Find where the given text appears and provide that cell's center as (x, y) coordinate. 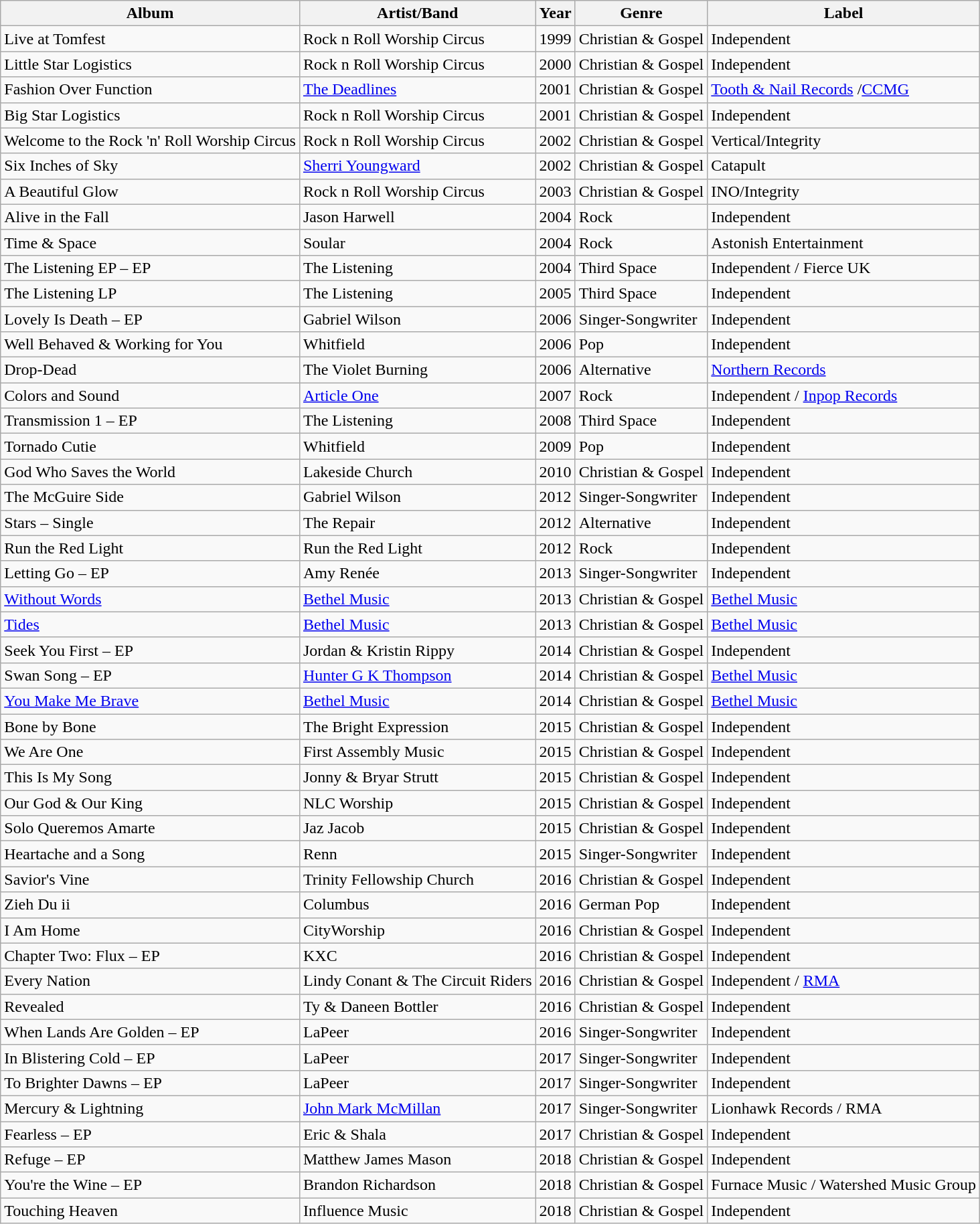
Letting Go – EP (150, 574)
Furnace Music / Watershed Music Group (843, 1185)
Transmission 1 – EP (150, 421)
Stars – Single (150, 523)
Live at Tomfest (150, 39)
Chapter Two: Flux – EP (150, 956)
Jordan & Kristin Rippy (418, 650)
Bone by Bone (150, 726)
Year (556, 13)
Trinity Fellowship Church (418, 879)
Label (843, 13)
Genre (641, 13)
Article One (418, 396)
2010 (556, 472)
The Repair (418, 523)
Six Inches of Sky (150, 166)
Columbus (418, 905)
We Are One (150, 752)
INO/Integrity (843, 191)
1999 (556, 39)
German Pop (641, 905)
Swan Song – EP (150, 675)
Big Star Logistics (150, 115)
Lakeside Church (418, 472)
Jonny & Bryar Strutt (418, 778)
Vertical/Integrity (843, 141)
Refuge – EP (150, 1160)
Tornado Cutie (150, 446)
Brandon Richardson (418, 1185)
Touching Heaven (150, 1211)
Independent / Fierce UK (843, 268)
Tides (150, 624)
Zieh Du ii (150, 905)
Renn (418, 854)
The Listening LP (150, 293)
The Violet Burning (418, 370)
The Bright Expression (418, 726)
Time & Space (150, 242)
Tooth & Nail Records /CCMG (843, 90)
Solo Queremos Amarte (150, 828)
Artist/Band (418, 13)
2005 (556, 293)
The Deadlines (418, 90)
In Blistering Cold – EP (150, 1057)
Influence Music (418, 1211)
Matthew James Mason (418, 1160)
Our God & Our King (150, 803)
Savior's Vine (150, 879)
Without Words (150, 599)
Fearless – EP (150, 1134)
You're the Wine – EP (150, 1185)
When Lands Are Golden – EP (150, 1032)
Well Behaved & Working for You (150, 345)
Hunter G K Thompson (418, 675)
Every Nation (150, 981)
Independent / Inpop Records (843, 396)
Catapult (843, 166)
KXC (418, 956)
This Is My Song (150, 778)
2007 (556, 396)
Mercury & Lightning (150, 1108)
Seek You First – EP (150, 650)
The McGuire Side (150, 497)
Colors and Sound (150, 396)
Little Star Logistics (150, 64)
2009 (556, 446)
To Brighter Dawns – EP (150, 1083)
Welcome to the Rock 'n' Roll Worship Circus (150, 141)
First Assembly Music (418, 752)
Independent / RMA (843, 981)
Lionhawk Records / RMA (843, 1108)
Northern Records (843, 370)
Sherri Youngward (418, 166)
Jaz Jacob (418, 828)
Heartache and a Song (150, 854)
Jason Harwell (418, 217)
The Listening EP – EP (150, 268)
2000 (556, 64)
Astonish Entertainment (843, 242)
CityWorship (418, 930)
A Beautiful Glow (150, 191)
I Am Home (150, 930)
Alive in the Fall (150, 217)
Ty & Daneen Bottler (418, 1007)
Amy Renée (418, 574)
2008 (556, 421)
Lindy Conant & The Circuit Riders (418, 981)
You Make Me Brave (150, 701)
NLC Worship (418, 803)
Album (150, 13)
Revealed (150, 1007)
Lovely Is Death – EP (150, 319)
Drop-Dead (150, 370)
God Who Saves the World (150, 472)
2003 (556, 191)
Fashion Over Function (150, 90)
Soular (418, 242)
John Mark McMillan (418, 1108)
Eric & Shala (418, 1134)
